Detect which cell encompasses the target text, then output its [x, y] center coordinate. 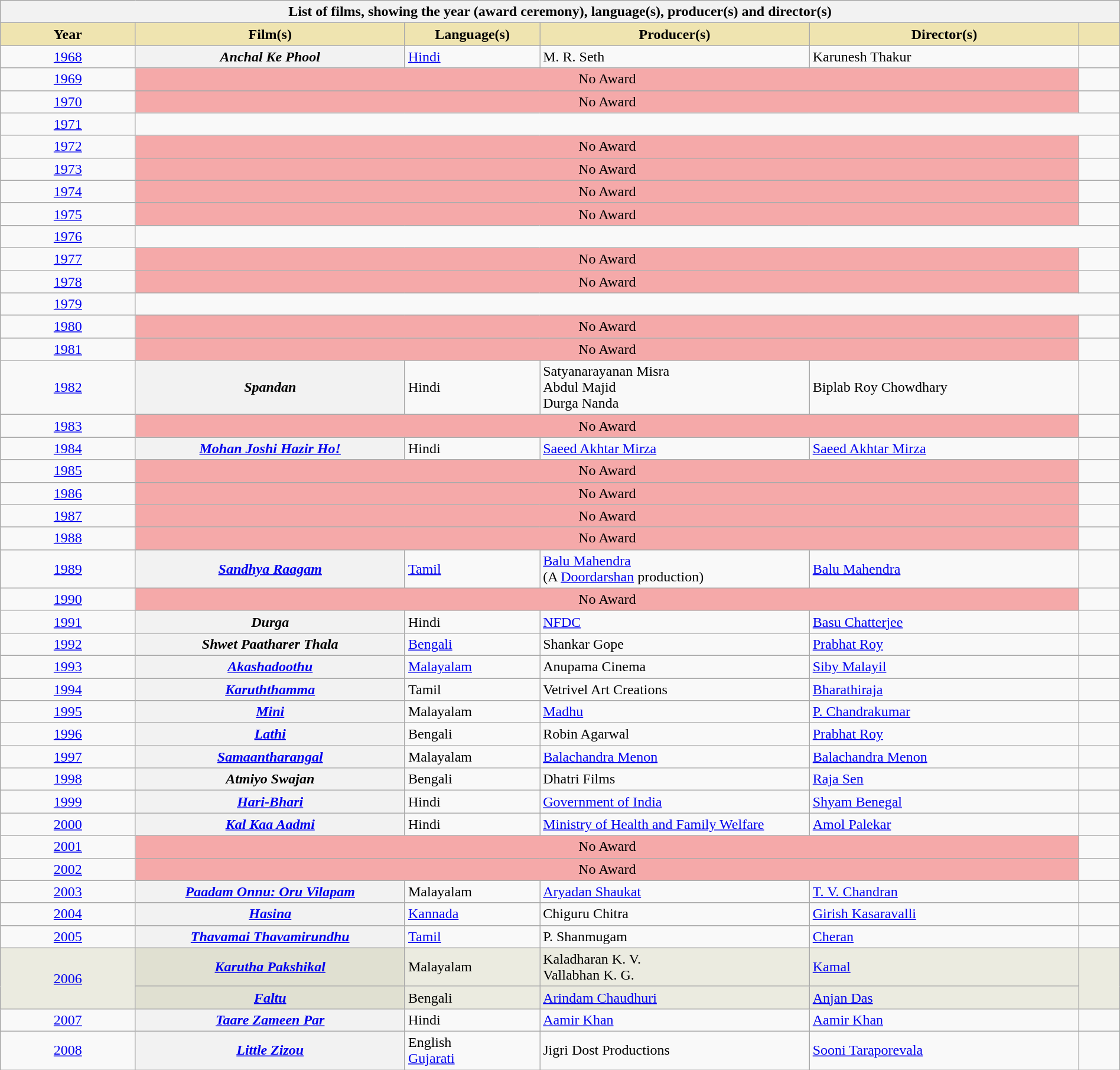
Language(s) [472, 34]
Karunesh Thakur [944, 57]
Sooni Taraporevala [944, 1051]
Atmiyo Swajan [270, 779]
2002 [68, 869]
Karuththamma [270, 690]
2008 [68, 1051]
1972 [68, 147]
Taare Zameen Par [270, 1020]
1988 [68, 538]
List of films, showing the year (award ceremony), language(s), producer(s) and director(s) [560, 12]
1979 [68, 304]
Year [68, 34]
NFDC [675, 622]
Jigri Dost Productions [675, 1051]
Samaantharangal [270, 757]
Kaladharan K. V.Vallabhan K. G. [675, 967]
1997 [68, 757]
1980 [68, 327]
Kal Kaa Aadmi [270, 824]
M. R. Seth [675, 57]
Dhatri Films [675, 779]
Aryadan Shaukat [675, 892]
Director(s) [944, 34]
Robin Agarwal [675, 734]
Durga [270, 622]
1975 [68, 214]
2006 [68, 978]
2001 [68, 847]
1993 [68, 666]
Shwet Paatharer Thala [270, 644]
1999 [68, 802]
Faltu [270, 997]
Raja Sen [944, 779]
1984 [68, 448]
T. V. Chandran [944, 892]
Biplab Roy Chowdhary [944, 388]
Government of India [675, 802]
P. Chandrakumar [944, 712]
2007 [68, 1020]
Sandhya Raagam [270, 568]
1976 [68, 236]
Balu Mahendra (A Doordarshan production) [675, 568]
1977 [68, 259]
1986 [68, 493]
1990 [68, 599]
2004 [68, 914]
Girish Kasaravalli [944, 914]
Balu Mahendra [944, 568]
2000 [68, 824]
Satyanarayanan MisraAbdul MajidDurga Nanda [675, 388]
Kannada [472, 914]
2005 [68, 936]
Akashadoothu [270, 666]
1998 [68, 779]
Shankar Gope [675, 644]
P. Shanmugam [675, 936]
Anjan Das [944, 997]
1985 [68, 471]
Kamal [944, 967]
Chiguru Chitra [675, 914]
Amol Palekar [944, 824]
Mini [270, 712]
Producer(s) [675, 34]
Shyam Benegal [944, 802]
1970 [68, 102]
Basu Chatterjee [944, 622]
Hari-Bhari [270, 802]
1973 [68, 169]
Bharathiraja [944, 690]
1991 [68, 622]
1982 [68, 388]
1995 [68, 712]
Film(s) [270, 34]
1996 [68, 734]
1983 [68, 426]
1968 [68, 57]
Lathi [270, 734]
1974 [68, 191]
Siby Malayil [944, 666]
Anchal Ke Phool [270, 57]
1989 [68, 568]
1994 [68, 690]
Madhu [675, 712]
Mohan Joshi Hazir Ho! [270, 448]
1978 [68, 282]
1969 [68, 79]
Karutha Pakshikal [270, 967]
Anupama Cinema [675, 666]
Thavamai Thavamirundhu [270, 936]
Paadam Onnu: Oru Vilapam [270, 892]
Little Zizou [270, 1051]
Hasina [270, 914]
1981 [68, 349]
Ministry of Health and Family Welfare [675, 824]
Vetrivel Art Creations [675, 690]
Cheran [944, 936]
2003 [68, 892]
1987 [68, 516]
1971 [68, 124]
Arindam Chaudhuri [675, 997]
Spandan [270, 388]
EnglishGujarati [472, 1051]
1992 [68, 644]
